Return [x, y] of the center of cell containing provided text 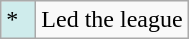
Led the league [112, 20]
* [18, 20]
